Determine the (X, Y) coordinate at the center of the cell enclosing the given text.  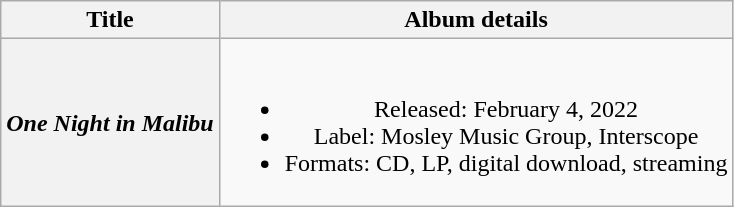
Album details (476, 20)
Title (110, 20)
One Night in Malibu (110, 122)
Released: February 4, 2022Label: Mosley Music Group, InterscopeFormats: CD, LP, digital download, streaming (476, 122)
